Capture the cell that displays the provided text and extract its (x, y) central coordinate. 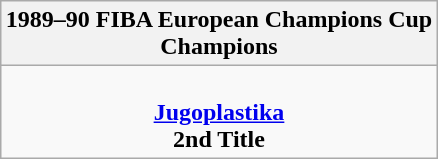
Jugoplastika 2nd Title (218, 112)
1989–90 FIBA European Champions CupChampions (218, 34)
